Identify which cell holds the provided text, then report its [X, Y] central coordinate. 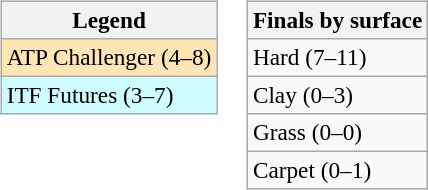
Clay (0–3) [337, 95]
Finals by surface [337, 20]
Hard (7–11) [337, 57]
Carpet (0–1) [337, 171]
ITF Futures (3–7) [108, 95]
Grass (0–0) [337, 133]
Legend [108, 20]
ATP Challenger (4–8) [108, 57]
